Output the (X, Y) coordinate of the center of the cell containing the given text.  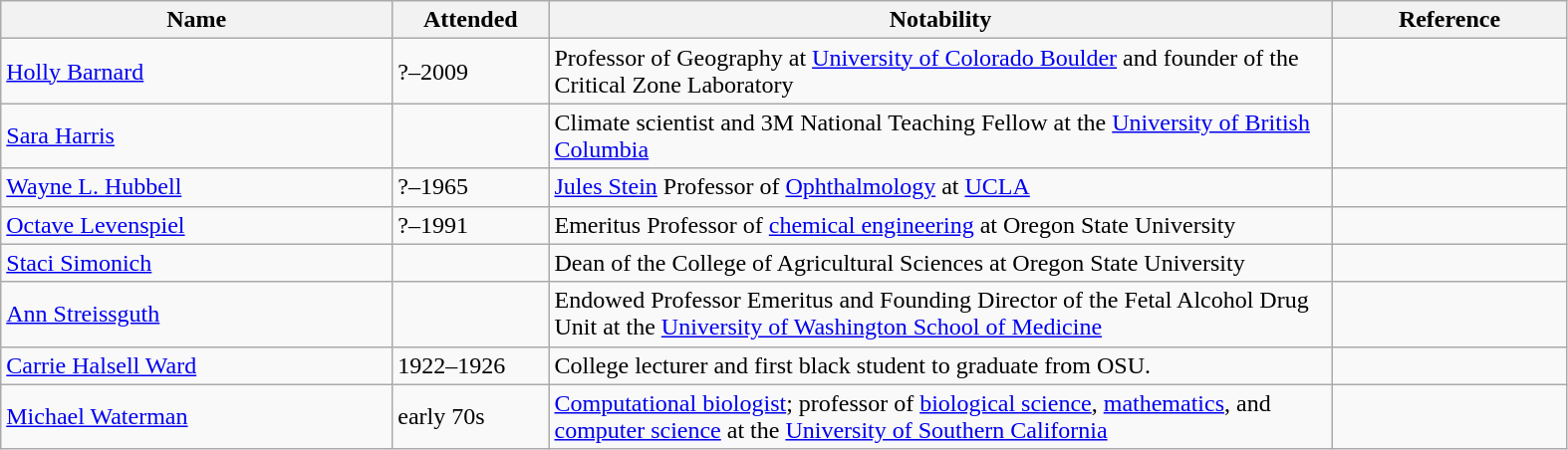
Professor of Geography at University of Colorado Boulder and founder of the Critical Zone Laboratory (940, 72)
?–1965 (470, 187)
Holly Barnard (197, 72)
Michael Waterman (197, 416)
Wayne L. Hubbell (197, 187)
College lecturer and first black student to graduate from OSU. (940, 365)
Ann Streissguth (197, 315)
Endowed Professor Emeritus and Founding Director of the Fetal Alcohol Drug Unit at the University of Washington School of Medicine (940, 315)
Attended (470, 20)
Name (197, 20)
Reference (1449, 20)
?–2009 (470, 72)
1922–1926 (470, 365)
Dean of the College of Agricultural Sciences at Oregon State University (940, 263)
Notability (940, 20)
early 70s (470, 416)
Carrie Halsell Ward (197, 365)
?–1991 (470, 225)
Computational biologist; professor of biological science, mathematics, and computer science at the University of Southern California (940, 416)
Emeritus Professor of chemical engineering at Oregon State University (940, 225)
Sara Harris (197, 135)
Jules Stein Professor of Ophthalmology at UCLA (940, 187)
Staci Simonich (197, 263)
Octave Levenspiel (197, 225)
Climate scientist and 3M National Teaching Fellow at the University of British Columbia (940, 135)
